Pinpoint the cell where the given text exists, returning its (x, y) midpoint coordinate. 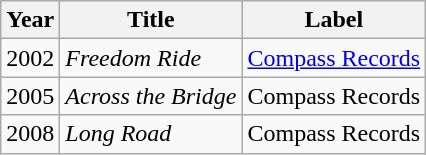
Long Road (151, 134)
Label (334, 20)
Title (151, 20)
2008 (30, 134)
Freedom Ride (151, 58)
Year (30, 20)
Across the Bridge (151, 96)
2002 (30, 58)
2005 (30, 96)
